Return the (X, Y) coordinate for the center point of the cell that contains the specified text.  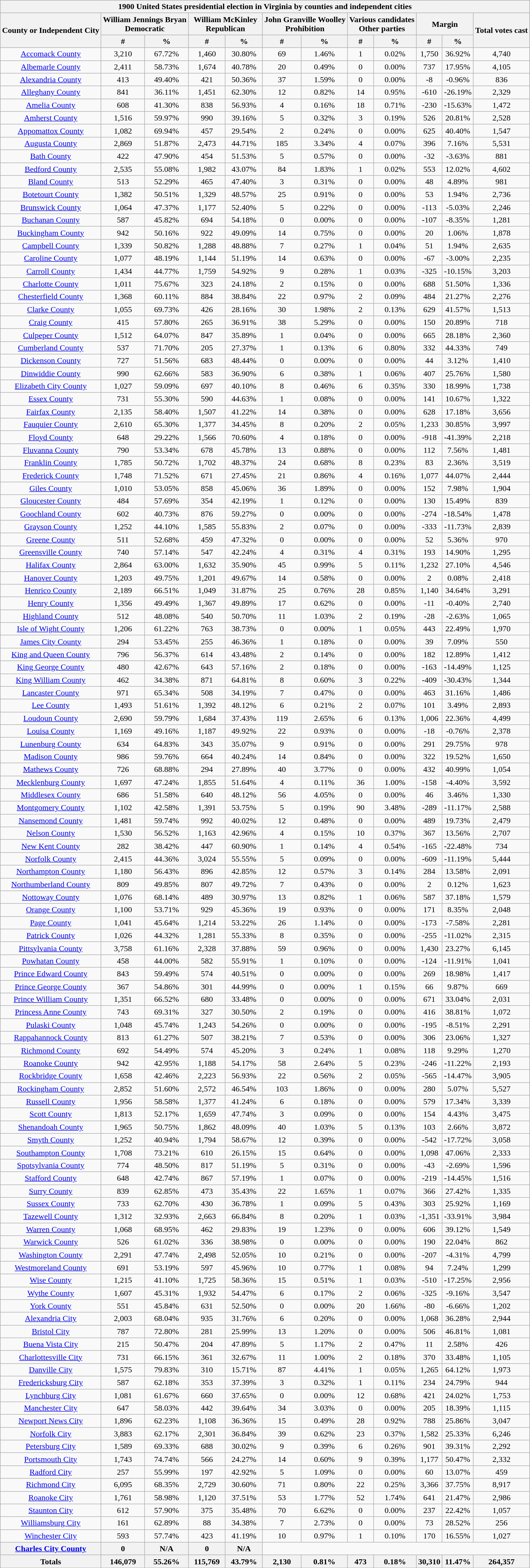
281 (207, 1331)
182 (429, 654)
19.52% (458, 756)
Sussex County (51, 1204)
66 (429, 986)
606 (429, 1229)
112 (429, 450)
-2.63% (458, 616)
40.10% (244, 386)
64.07% (166, 335)
2,498 (207, 1255)
30.02% (244, 1447)
2,276 (501, 297)
740 (123, 552)
87 (282, 1370)
44 (429, 360)
45.06% (244, 488)
62.89% (166, 1523)
7.24% (458, 1268)
Lancaster County (51, 693)
11.47% (458, 1561)
Fredericksburg City (51, 1382)
3.03% (324, 1408)
Chesterfield County (51, 297)
566 (207, 1459)
1,596 (501, 1165)
726 (123, 769)
1,072 (501, 1012)
65.34% (166, 693)
2,729 (207, 1485)
40.99% (458, 769)
70.60% (244, 437)
69 (282, 54)
330 (429, 386)
12.02% (458, 169)
1,322 (501, 399)
1,472 (501, 105)
1.17% (324, 1344)
1,589 (123, 1447)
1,658 (123, 1076)
Prince George County (51, 986)
1,392 (207, 705)
58 (282, 1063)
41.57% (458, 309)
42.46% (166, 1076)
-7.58% (458, 923)
49.92% (244, 731)
68.35% (166, 1485)
0.25% (395, 1485)
Campbell County (51, 246)
935 (207, 1319)
2,301 (207, 1434)
3,366 (429, 1485)
1,206 (123, 629)
3.49% (458, 705)
59.76% (166, 756)
Warren County (51, 1229)
43.79% (244, 1561)
579 (429, 1101)
1,312 (123, 1217)
34.45% (244, 425)
59.74% (166, 821)
Northampton County (51, 872)
40.51% (244, 974)
1,650 (501, 756)
614 (207, 654)
2,864 (123, 565)
Norfolk County (51, 859)
2,893 (501, 705)
843 (123, 974)
Spotsylvania County (51, 1165)
2,315 (501, 935)
2,444 (501, 476)
-158 (429, 782)
12.89% (458, 654)
370 (429, 1357)
42.67% (166, 667)
0.81% (324, 1561)
74.74% (166, 1459)
Buena Vista City (51, 1344)
Middlesex County (51, 795)
1.06% (458, 233)
1,632 (207, 565)
303 (429, 1204)
1,708 (123, 1153)
876 (207, 514)
27.89% (244, 769)
Richmond County (51, 1050)
24.79% (458, 1382)
38.73% (244, 629)
1,270 (501, 1050)
1,049 (207, 591)
Various candidatesOther parties (382, 24)
49.49% (166, 603)
2,135 (123, 412)
30.85% (458, 425)
1,417 (501, 974)
36.78% (244, 1204)
Grayson County (51, 527)
Brunswick County (51, 207)
36.36% (244, 1421)
354 (207, 501)
55.33% (244, 935)
3,547 (501, 1293)
Botetourt County (51, 195)
51.87% (166, 143)
1,750 (429, 54)
2,246 (501, 207)
1,530 (123, 833)
31.16% (458, 693)
4,546 (501, 565)
1,102 (123, 808)
36.28% (458, 1319)
507 (207, 1038)
23 (361, 1434)
1,965 (123, 1127)
0.28% (324, 271)
1,391 (207, 808)
Fairfax County (51, 412)
William Jennings BryanDemocratic (145, 24)
665 (429, 335)
336 (207, 1242)
Wise County (51, 1280)
Greene County (51, 539)
597 (207, 1268)
2.58% (458, 1344)
4,602 (501, 169)
-11.19% (458, 859)
1,904 (501, 488)
-246 (429, 1063)
47.40% (244, 182)
787 (123, 1331)
2,332 (501, 1459)
-8.51% (458, 1025)
-80 (429, 1306)
458 (123, 961)
42.95% (166, 1063)
34.64% (458, 591)
5,444 (501, 859)
36.91% (244, 322)
14.90% (458, 552)
25.99% (244, 1331)
Essex County (51, 399)
-333 (429, 527)
4,740 (501, 54)
2,986 (501, 1498)
553 (429, 169)
15.71% (244, 1370)
-195 (429, 1025)
24.18% (244, 284)
3,872 (501, 1127)
-609 (429, 859)
51.53% (244, 156)
Rockingham County (51, 1089)
18.98% (458, 974)
52.05% (244, 1255)
55.08% (166, 169)
49.09% (244, 233)
48.50% (166, 1165)
5.07% (458, 1089)
1,697 (123, 782)
-11.73% (458, 527)
68.95% (166, 1229)
1.74% (395, 1498)
970 (501, 539)
46.81% (458, 1331)
-918 (429, 437)
Totals (51, 1561)
1,233 (429, 425)
Loudoun County (51, 718)
146,079 (123, 1561)
1.89% (324, 488)
59.49% (166, 974)
2,091 (501, 872)
Rockbridge County (51, 1076)
1,410 (501, 360)
88 (207, 1523)
678 (207, 450)
1,339 (123, 246)
61.67% (166, 1395)
35.43% (244, 1191)
56.43% (166, 872)
25.76% (458, 374)
7.09% (458, 642)
2,528 (501, 118)
Bristol City (51, 1331)
55.99% (166, 1472)
3,475 (501, 1114)
Williamsburg City (51, 1523)
-15.63% (458, 105)
1,785 (123, 463)
264,357 (501, 1561)
Lynchburg City (51, 1395)
61.02% (166, 1242)
631 (207, 1306)
23.27% (458, 948)
727 (123, 360)
0.56% (324, 1076)
45.74% (166, 1025)
64.81% (244, 680)
669 (501, 986)
1,115 (501, 1408)
-14.47% (458, 1076)
986 (123, 756)
130 (429, 501)
62.17% (166, 1434)
1,684 (207, 718)
Manchester City (51, 1408)
0.85% (395, 591)
83 (429, 463)
40.24% (244, 756)
66.52% (166, 999)
4.41% (324, 1370)
9.87% (458, 986)
-3.63% (458, 156)
41.19% (244, 1536)
34 (282, 1408)
25.33% (458, 1434)
17.34% (458, 1101)
Caroline County (51, 258)
Charlottesville City (51, 1357)
101 (429, 705)
57.90% (166, 1510)
0.64% (324, 1153)
44.71% (244, 143)
Hanover County (51, 578)
743 (123, 1012)
45.36% (244, 910)
190 (429, 1242)
49.72% (244, 884)
Alleghany County (51, 92)
3.34% (324, 143)
Wythe County (51, 1293)
Buchanan County (51, 220)
45.78% (244, 450)
161 (123, 1523)
Fauquier County (51, 425)
590 (207, 399)
582 (207, 961)
306 (429, 1038)
34.19% (244, 693)
Madison County (51, 756)
9.29% (458, 1050)
788 (429, 1421)
2.66% (458, 1127)
901 (429, 1447)
1.66% (395, 1306)
1,098 (429, 1153)
2,869 (123, 143)
27.37% (244, 348)
73 (429, 1523)
413 (123, 80)
44.36% (166, 859)
Lunenburg County (51, 744)
42.96% (244, 833)
90 (361, 808)
602 (123, 514)
28.18% (458, 335)
Orange County (51, 910)
1,862 (207, 1127)
1.59% (324, 80)
Buckingham County (51, 233)
1.14% (324, 923)
Clarke County (51, 309)
1,351 (123, 999)
47.06% (458, 1153)
62.66% (166, 374)
0.58% (324, 578)
2,223 (207, 1076)
Cumberland County (51, 348)
291 (429, 744)
193 (429, 552)
1,582 (429, 1434)
5.29% (324, 322)
17.18% (458, 412)
50.51% (166, 195)
1,412 (501, 654)
54.18% (244, 220)
49.85% (166, 884)
53.45% (166, 642)
5.36% (458, 539)
2,588 (501, 808)
52.17% (166, 1114)
55.91% (244, 961)
-5.03% (458, 207)
King and Queen County (51, 654)
Accomack County (51, 54)
809 (123, 884)
Nottoway County (51, 897)
Mecklenburg County (51, 782)
-18.54% (458, 514)
443 (429, 629)
21.47% (458, 1498)
21 (282, 476)
Amherst County (51, 118)
593 (123, 1536)
269 (429, 974)
-207 (429, 1255)
58.58% (166, 1101)
1,120 (207, 1498)
Dickenson County (51, 360)
981 (501, 182)
1,623 (501, 884)
59 (282, 948)
13.07% (458, 1472)
84 (282, 169)
3.48% (395, 808)
62.18% (166, 1382)
1,076 (123, 897)
3,883 (123, 1434)
463 (429, 693)
2,218 (501, 437)
-30.43% (458, 680)
0.95% (395, 92)
-33.91% (458, 1217)
69.94% (166, 131)
35.48% (244, 1510)
49.89% (244, 603)
-32 (429, 156)
45.31% (166, 1293)
817 (207, 1165)
18.99% (458, 386)
24 (282, 463)
692 (123, 1050)
447 (207, 846)
-1,351 (429, 1217)
1,010 (123, 488)
2,635 (501, 246)
-22.48% (458, 846)
415 (123, 322)
625 (429, 131)
2,329 (501, 92)
628 (429, 412)
4,799 (501, 1255)
1,006 (429, 718)
-163 (429, 667)
1.65% (324, 1191)
790 (123, 450)
39.64% (244, 1408)
-28 (429, 616)
48.08% (166, 616)
1,607 (123, 1293)
1,215 (123, 1280)
513 (123, 182)
Warwick County (51, 1242)
3,210 (123, 54)
3,024 (207, 859)
58.73% (166, 67)
7.56% (458, 450)
2,956 (501, 1280)
841 (123, 92)
0.46% (324, 386)
896 (207, 872)
36.90% (244, 374)
763 (207, 629)
2,852 (123, 1089)
366 (429, 1191)
1,547 (501, 131)
31.87% (244, 591)
697 (207, 386)
2,418 (501, 578)
Southampton County (51, 1153)
0.86% (324, 476)
Washington County (51, 1255)
2,944 (501, 1319)
978 (501, 744)
Isle of Wight County (51, 629)
737 (429, 67)
1,674 (207, 67)
4,499 (501, 718)
Powhatan County (51, 961)
Patrick County (51, 935)
430 (207, 1204)
608 (123, 105)
30.80% (244, 54)
William McKinleyRepublican (225, 24)
41.24% (244, 1101)
1,163 (207, 833)
7.16% (458, 143)
-289 (429, 808)
37.88% (244, 948)
13.56% (458, 833)
28.16% (244, 309)
44.33% (458, 348)
-41.39% (458, 437)
1,759 (207, 271)
6.62% (324, 1510)
59.97% (166, 118)
49.16% (166, 731)
Surry County (51, 1191)
641 (429, 1498)
Gloucester County (51, 501)
506 (429, 1331)
813 (123, 1038)
1,180 (123, 872)
-26.19% (458, 92)
237 (429, 1510)
48.57% (244, 195)
583 (207, 374)
255 (207, 642)
48.09% (244, 1127)
Petersburg City (51, 1447)
-8 (429, 80)
-11.17% (458, 808)
64.12% (458, 1370)
660 (207, 1395)
44.99% (244, 986)
24.27% (244, 1459)
442 (207, 1408)
2.73% (324, 1523)
353 (207, 1382)
27.10% (458, 565)
881 (501, 156)
-2.69% (458, 1165)
Montgomery County (51, 808)
29.83% (244, 1229)
53.22% (244, 923)
323 (207, 284)
69.31% (166, 1012)
30 (282, 309)
30.97% (244, 897)
33.04% (458, 999)
71 (282, 1485)
-8.35% (458, 220)
17 (282, 603)
59.27% (244, 514)
Highland County (51, 616)
282 (123, 846)
94 (429, 1268)
Danville City (51, 1370)
44.07% (458, 476)
50.36% (244, 80)
Bedford County (51, 169)
Pulaski County (51, 1025)
48.44% (244, 360)
40.40% (458, 131)
46 (429, 795)
1.77% (324, 1498)
257 (123, 1472)
Dinwiddie County (51, 374)
44.32% (166, 935)
Princess Anne County (51, 1012)
38 (282, 322)
10.67% (458, 399)
423 (207, 1536)
51.64% (244, 782)
4.89% (458, 182)
301 (207, 986)
2,281 (501, 923)
Giles County (51, 488)
2,328 (207, 948)
1,187 (207, 731)
Augusta County (51, 143)
1,201 (207, 578)
Rappahannock County (51, 1038)
1,451 (207, 92)
47.37% (166, 207)
992 (207, 821)
20.81% (458, 118)
Total votes cast (501, 30)
Russell County (51, 1101)
0.27% (324, 246)
680 (207, 999)
3,984 (501, 1217)
3.77% (324, 769)
862 (501, 1242)
1,725 (207, 1280)
-0.76% (458, 731)
537 (123, 348)
73.21% (166, 1153)
-542 (429, 1140)
1,761 (123, 1498)
37.18% (458, 897)
1,108 (207, 1421)
48.37% (244, 463)
27.42% (458, 1191)
1,125 (501, 667)
57.19% (244, 1178)
683 (207, 360)
38.21% (244, 1038)
Roanoke City (51, 1498)
26.15% (244, 1153)
57.74% (166, 1536)
-409 (429, 680)
36.11% (166, 92)
884 (207, 297)
643 (207, 667)
1,055 (123, 309)
2.64% (324, 1063)
50.75% (166, 1127)
69.73% (166, 309)
61.27% (166, 1038)
3,997 (501, 425)
2,535 (123, 169)
Winchester City (51, 1536)
1,265 (429, 1370)
0.51% (324, 1280)
40.02% (244, 821)
2,378 (501, 731)
New Kent County (51, 846)
-10.15% (458, 271)
-255 (429, 935)
70 (282, 1510)
King William County (51, 680)
County or Independent City (51, 30)
-565 (429, 1076)
-14.45% (458, 1178)
1,486 (501, 693)
3,058 (501, 1140)
38.84% (244, 297)
18.39% (458, 1408)
171 (429, 910)
60.11% (166, 297)
774 (123, 1165)
1,738 (501, 386)
5,527 (501, 1089)
19.73% (458, 821)
61.22% (166, 629)
-610 (429, 92)
-0.40% (458, 603)
52.68% (166, 539)
68.88% (166, 769)
58.36% (244, 1280)
480 (123, 667)
3,758 (123, 948)
2,473 (207, 143)
197 (207, 1472)
45.64% (166, 923)
6,246 (501, 1434)
48.88% (244, 246)
48.19% (166, 258)
Amelia County (51, 105)
0.75% (324, 233)
1,330 (501, 795)
32.67% (244, 1357)
42.92% (244, 1472)
62.23% (166, 1421)
-4.31% (458, 1255)
46.36% (244, 642)
0.26% (395, 1447)
-113 (429, 207)
-43 (429, 1165)
0.77% (324, 1268)
40.94% (166, 1140)
56.37% (166, 654)
2,663 (207, 1217)
Nelson County (51, 833)
0.84% (324, 756)
51.56% (166, 360)
58.98% (166, 1498)
41.22% (244, 412)
3,592 (501, 782)
54.86% (166, 986)
Prince Edward County (51, 974)
152 (429, 488)
57.69% (166, 501)
62.70% (166, 1204)
45.82% (166, 220)
35.89% (244, 335)
5,531 (501, 143)
62.30% (244, 92)
265 (207, 322)
51.60% (166, 1089)
55.26% (166, 1561)
16.55% (458, 1536)
31.76% (244, 1319)
York County (51, 1306)
-11.22% (458, 1063)
550 (501, 642)
1,382 (123, 195)
John Granville WoolleyProhibition (305, 24)
6,095 (123, 1485)
Goochland County (51, 514)
432 (429, 769)
796 (123, 654)
361 (207, 1357)
27.45% (244, 476)
1.09% (324, 1472)
1,580 (501, 374)
1.23% (324, 1229)
858 (207, 488)
-14.49% (458, 667)
Louisa County (51, 731)
1,054 (501, 769)
2,003 (123, 1319)
Tazewell County (51, 1217)
51.58% (166, 795)
Henrico County (51, 591)
1,813 (123, 1114)
37.65% (244, 1395)
1,048 (123, 1025)
256 (501, 1523)
3,339 (501, 1101)
Lee County (51, 705)
547 (207, 552)
15.49% (458, 501)
1,549 (501, 1229)
75.67% (166, 284)
Alexandria County (51, 80)
1,100 (123, 910)
1,855 (207, 782)
52.40% (244, 207)
Charles City County (51, 1549)
-165 (429, 846)
Norfolk City (51, 1434)
343 (207, 744)
50.82% (166, 246)
Frederick County (51, 476)
60.90% (244, 846)
2,610 (123, 425)
Elizabeth City County (51, 386)
1,585 (207, 527)
454 (207, 156)
20.89% (458, 322)
44.00% (166, 961)
1,493 (123, 705)
71.52% (166, 476)
1,288 (207, 246)
2,690 (123, 718)
57.14% (166, 552)
52.50% (244, 1306)
508 (207, 693)
55.83% (244, 527)
612 (123, 1510)
8,917 (501, 1485)
3,905 (501, 1076)
1,243 (207, 1025)
375 (207, 1510)
141 (429, 399)
1,335 (501, 1191)
-18 (429, 731)
55.30% (166, 399)
310 (207, 1370)
49.40% (166, 80)
38.42% (166, 846)
-230 (429, 105)
749 (501, 348)
43.07% (244, 169)
Portsmouth City (51, 1459)
332 (429, 348)
41.10% (166, 1280)
1,753 (501, 1395)
2.36% (458, 463)
56.52% (166, 833)
1,356 (123, 603)
0.17% (324, 1293)
Westmoreland County (51, 1268)
2,707 (501, 833)
2,740 (501, 603)
Shenandoah County (51, 1127)
2,736 (501, 195)
52.29% (166, 182)
2,292 (501, 1447)
53.19% (166, 1268)
3,291 (501, 591)
0.71% (395, 105)
69.33% (166, 1447)
1,026 (123, 935)
Richmond City (51, 1485)
1,082 (123, 131)
640 (207, 795)
Bland County (51, 182)
1,579 (501, 897)
6,145 (501, 948)
0.88% (324, 450)
1,367 (207, 603)
1.46% (324, 54)
37 (282, 80)
42.74% (166, 1178)
Scott County (51, 1114)
234 (429, 1382)
0.76% (324, 591)
1900 United States presidential election in Virginia by counties and independent cities (265, 7)
Carroll County (51, 271)
-510 (429, 1280)
2.65% (324, 718)
54.49% (166, 1050)
1,064 (123, 207)
327 (207, 1012)
42.85% (244, 872)
0.53% (324, 1038)
44.63% (244, 399)
48 (429, 182)
457 (207, 131)
68.14% (166, 897)
119 (282, 718)
922 (207, 233)
2,193 (501, 1063)
21.27% (458, 297)
23.06% (458, 1038)
2,189 (123, 591)
35.90% (244, 565)
17.95% (458, 67)
Roanoke County (51, 1063)
115,769 (207, 1561)
Page County (51, 923)
1,144 (207, 258)
511 (123, 539)
416 (429, 1012)
465 (207, 182)
1,105 (501, 1357)
47.90% (166, 156)
65.30% (166, 425)
734 (501, 846)
22.42% (458, 1510)
971 (123, 693)
64.83% (166, 744)
72.80% (166, 1331)
54.26% (244, 1025)
66.15% (166, 1357)
-67 (429, 258)
Halifax County (51, 565)
1,513 (501, 309)
1,336 (501, 284)
60 (429, 1472)
-4.40% (458, 782)
215 (123, 1344)
422 (123, 156)
-11 (429, 603)
43.48% (244, 654)
1,065 (501, 616)
1,460 (207, 54)
Craig County (51, 322)
2,235 (501, 258)
686 (123, 795)
284 (429, 872)
68.04% (166, 1319)
Floyd County (51, 437)
944 (501, 1382)
53.34% (166, 450)
22.04% (458, 1242)
55.55% (244, 859)
-274 (429, 514)
35.07% (244, 744)
647 (123, 1408)
0.63% (324, 258)
-3.00% (458, 258)
280 (429, 1089)
Greensville County (51, 552)
53.05% (166, 488)
28.52% (458, 1523)
Smyth County (51, 1140)
61.16% (166, 948)
66.84% (244, 1217)
39.16% (244, 118)
1,430 (429, 948)
Franklin County (51, 463)
30,310 (429, 1561)
1,295 (501, 552)
664 (207, 756)
0.54% (395, 846)
Bath County (51, 156)
407 (429, 374)
4.05% (324, 795)
1,702 (207, 463)
Appomattox County (51, 131)
Staunton City (51, 1510)
50.16% (166, 233)
0.48% (324, 821)
929 (207, 910)
40.78% (244, 67)
1,743 (123, 1459)
118 (429, 1050)
1,011 (123, 284)
551 (123, 1306)
Nansemond County (51, 821)
8.35% (458, 910)
1,878 (501, 233)
57.16% (244, 667)
King George County (51, 667)
45.84% (166, 1306)
-17.25% (458, 1280)
Margin (445, 24)
37.75% (458, 1485)
3,047 (501, 1421)
629 (429, 309)
54.47% (244, 1293)
871 (207, 680)
2,479 (501, 821)
Pittsylvania County (51, 948)
838 (207, 105)
Culpeper County (51, 335)
150 (429, 322)
2,360 (501, 335)
36.92% (458, 54)
733 (123, 1204)
1,478 (501, 514)
4.43% (458, 1114)
57.80% (166, 322)
1,434 (123, 271)
Northumberland County (51, 884)
-6.66% (458, 1306)
24.02% (458, 1395)
46.54% (244, 1089)
1,329 (207, 195)
49.67% (244, 578)
1,299 (501, 1268)
4,105 (501, 67)
41.30% (166, 105)
22.49% (458, 629)
29.54% (244, 131)
Stafford County (51, 1178)
29.75% (458, 744)
37.39% (244, 1382)
Henry County (51, 603)
50.70% (244, 616)
1,973 (501, 1370)
1.98% (324, 309)
13.58% (458, 872)
1,896 (123, 1421)
1,566 (207, 437)
51 (429, 246)
25.86% (458, 1421)
62.85% (166, 1191)
1,932 (207, 1293)
3.46% (458, 795)
30.60% (244, 1485)
37.43% (244, 718)
63.00% (166, 565)
1,202 (501, 1306)
847 (207, 335)
40.73% (166, 514)
1,327 (501, 1038)
836 (501, 80)
2,048 (501, 910)
-11.91% (458, 961)
Fluvanna County (51, 450)
691 (123, 1268)
Albemarle County (51, 67)
2,130 (282, 1561)
322 (429, 756)
170 (429, 1536)
1,344 (501, 680)
7.98% (458, 488)
45.20% (244, 1050)
1.86% (324, 1089)
807 (207, 884)
1,970 (501, 629)
58.03% (166, 1408)
18 (361, 105)
71.70% (166, 348)
66.51% (166, 591)
0.96% (324, 948)
204 (207, 1344)
42.19% (244, 501)
718 (501, 322)
1,203 (123, 578)
James City County (51, 642)
3,203 (501, 271)
38.81% (458, 1012)
-11.02% (458, 935)
-107 (429, 220)
42.24% (244, 552)
1,748 (123, 476)
1,956 (123, 1101)
79.83% (166, 1370)
54.92% (244, 271)
3,656 (501, 412)
512 (123, 616)
50.72% (166, 463)
44.10% (166, 527)
634 (123, 744)
Mathews County (51, 769)
67.72% (166, 54)
47.24% (166, 782)
44.77% (166, 271)
1,232 (429, 565)
1.83% (324, 169)
1,512 (123, 335)
1,368 (123, 297)
-173 (429, 923)
45.96% (244, 1268)
47.32% (244, 539)
2,031 (501, 999)
58.40% (166, 412)
59.09% (166, 386)
1,507 (207, 412)
51.50% (458, 284)
36.84% (244, 1434)
2,333 (501, 1153)
42.58% (166, 808)
22.36% (458, 718)
49.75% (166, 578)
-0.96% (458, 80)
Alexandria City (51, 1319)
51.61% (166, 705)
Radford City (51, 1472)
867 (207, 1178)
1,188 (207, 1063)
Prince William County (51, 999)
45 (282, 565)
39.31% (458, 1447)
30.50% (244, 1012)
1,057 (501, 1510)
2,572 (207, 1089)
610 (207, 1153)
32.93% (166, 1217)
47.89% (244, 1344)
-17.72% (458, 1140)
37.51% (244, 1498)
1.20% (324, 1331)
185 (282, 143)
53.75% (244, 808)
26 (282, 923)
1,794 (207, 1140)
0.92% (395, 1421)
540 (207, 616)
38.98% (244, 1242)
59.79% (166, 718)
694 (207, 220)
1,214 (207, 923)
58.67% (244, 1140)
29.22% (166, 437)
1,659 (207, 1114)
3.12% (458, 360)
1,140 (429, 591)
-219 (429, 1178)
54.17% (244, 1063)
53.71% (166, 910)
3,519 (501, 463)
Charlotte County (51, 284)
1,575 (123, 1370)
-9.16% (458, 1293)
2,839 (501, 527)
2,411 (123, 67)
56 (282, 795)
-124 (429, 961)
0.99% (324, 565)
39.12% (458, 1229)
25.92% (458, 1204)
Newport News City (51, 1421)
154 (429, 1114)
396 (429, 143)
1,982 (207, 169)
2,415 (123, 859)
